Pinpoint the cell where the given text exists, returning its [x, y] midpoint coordinate. 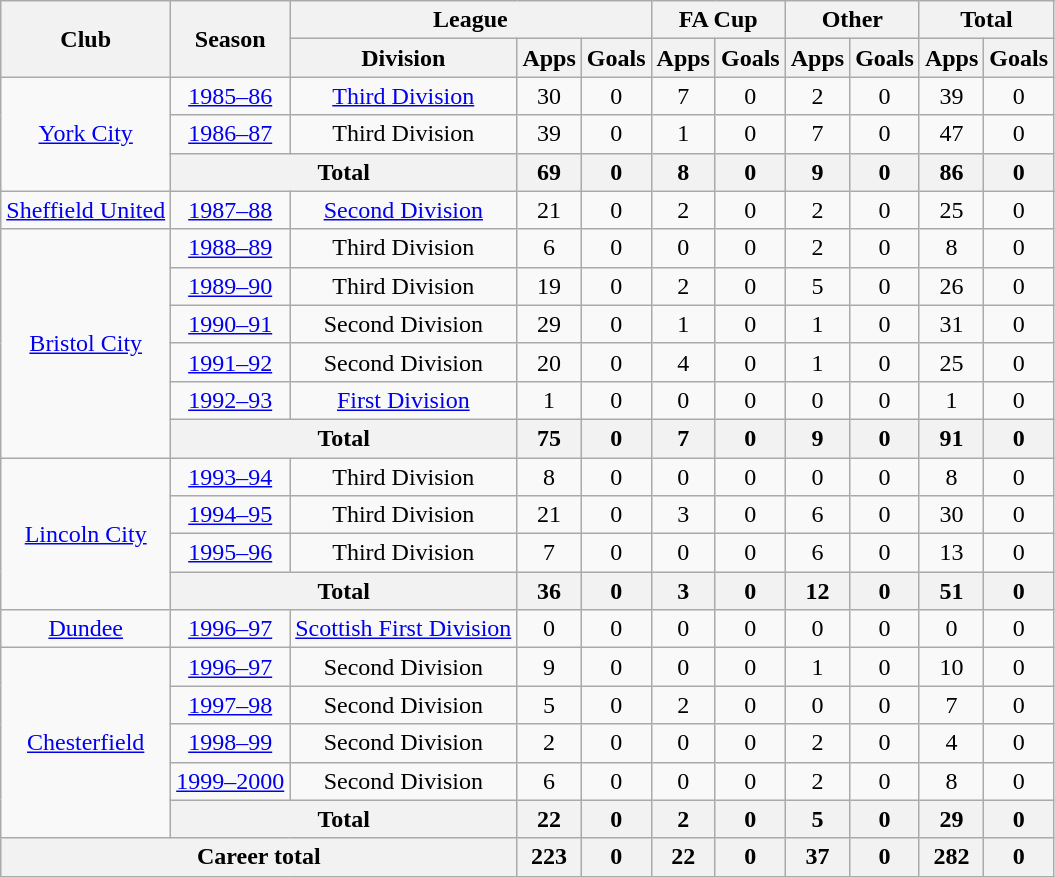
1991–92 [230, 362]
1987–88 [230, 210]
282 [951, 857]
League [470, 20]
91 [951, 438]
1988–89 [230, 248]
1998–99 [230, 743]
1993–94 [230, 477]
37 [817, 857]
10 [951, 667]
51 [951, 591]
1985–86 [230, 96]
26 [951, 286]
Scottish First Division [404, 629]
1992–93 [230, 400]
Dundee [86, 629]
1997–98 [230, 705]
Career total [259, 857]
1994–95 [230, 515]
1986–87 [230, 134]
19 [549, 286]
1990–91 [230, 324]
75 [549, 438]
Other [852, 20]
12 [817, 591]
20 [549, 362]
69 [549, 172]
Chesterfield [86, 743]
Sheffield United [86, 210]
1995–96 [230, 553]
36 [549, 591]
86 [951, 172]
1989–90 [230, 286]
Division [404, 58]
FA Cup [718, 20]
13 [951, 553]
Bristol City [86, 343]
First Division [404, 400]
47 [951, 134]
Season [230, 39]
31 [951, 324]
223 [549, 857]
1999–2000 [230, 781]
Lincoln City [86, 534]
Club [86, 39]
York City [86, 134]
